From the cell containing the given text, extract its center point as [X, Y] coordinate. 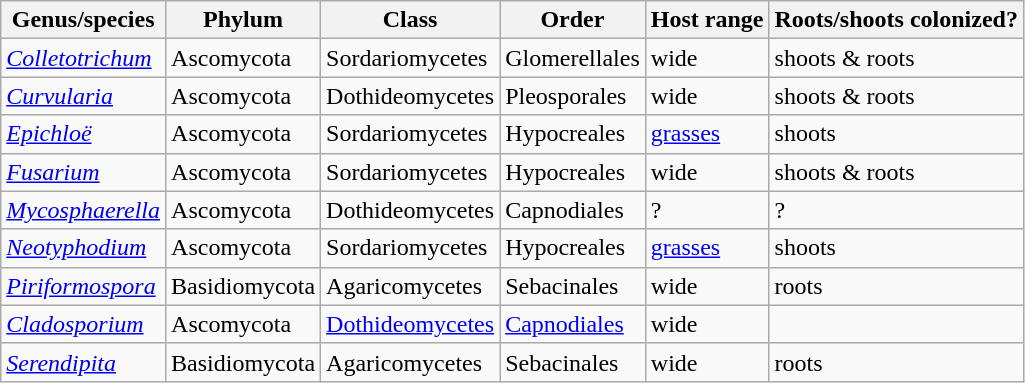
Serendipita [84, 362]
Cladosporium [84, 324]
Order [573, 20]
Piriformospora [84, 286]
Host range [707, 20]
Glomerellales [573, 58]
Genus/species [84, 20]
Phylum [244, 20]
Curvularia [84, 96]
Fusarium [84, 172]
Neotyphodium [84, 248]
Mycosphaerella [84, 210]
Colletotrichum [84, 58]
Roots/shoots colonized? [896, 20]
Epichloë [84, 134]
Class [410, 20]
Pleosporales [573, 96]
